Capture the cell that displays the provided text and extract its [x, y] central coordinate. 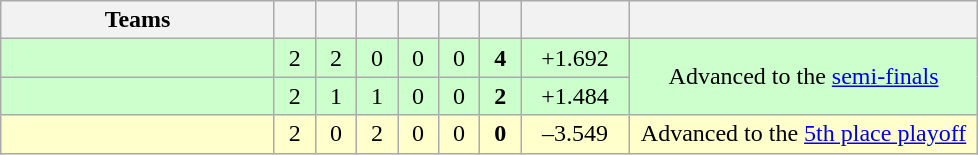
–3.549 [576, 134]
+1.692 [576, 58]
+1.484 [576, 96]
Teams [138, 20]
Advanced to the semi-finals [804, 77]
Advanced to the 5th place playoff [804, 134]
4 [500, 58]
